From the cell containing the given text, extract its center point as (x, y) coordinate. 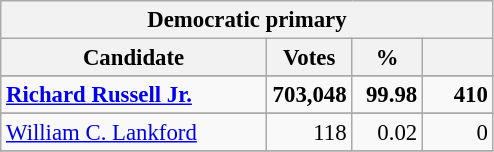
William C. Lankford (134, 133)
Votes (309, 58)
Candidate (134, 58)
% (388, 58)
703,048 (309, 95)
Democratic primary (247, 20)
0 (458, 133)
99.98 (388, 95)
Richard Russell Jr. (134, 95)
118 (309, 133)
410 (458, 95)
0.02 (388, 133)
